For the text-containing cell, return its midpoint in (x, y) coordinate format. 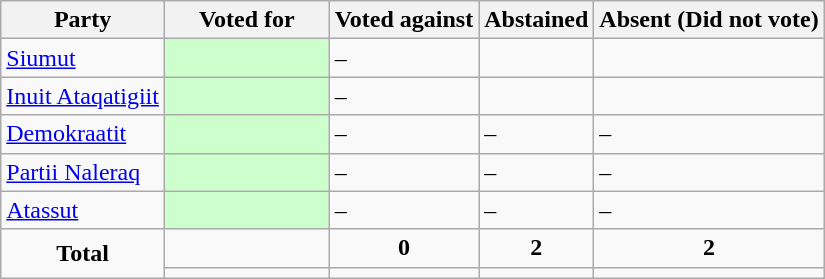
Abstained (536, 20)
Voted for (246, 20)
Voted against (404, 20)
Total (83, 254)
Siumut (83, 58)
0 (404, 248)
Demokraatit (83, 134)
Atassut (83, 210)
Partii Naleraq (83, 172)
Party (83, 20)
Absent (Did not vote) (709, 20)
Inuit Ataqatigiit (83, 96)
